Find where the given text appears and provide that cell's center as (x, y) coordinate. 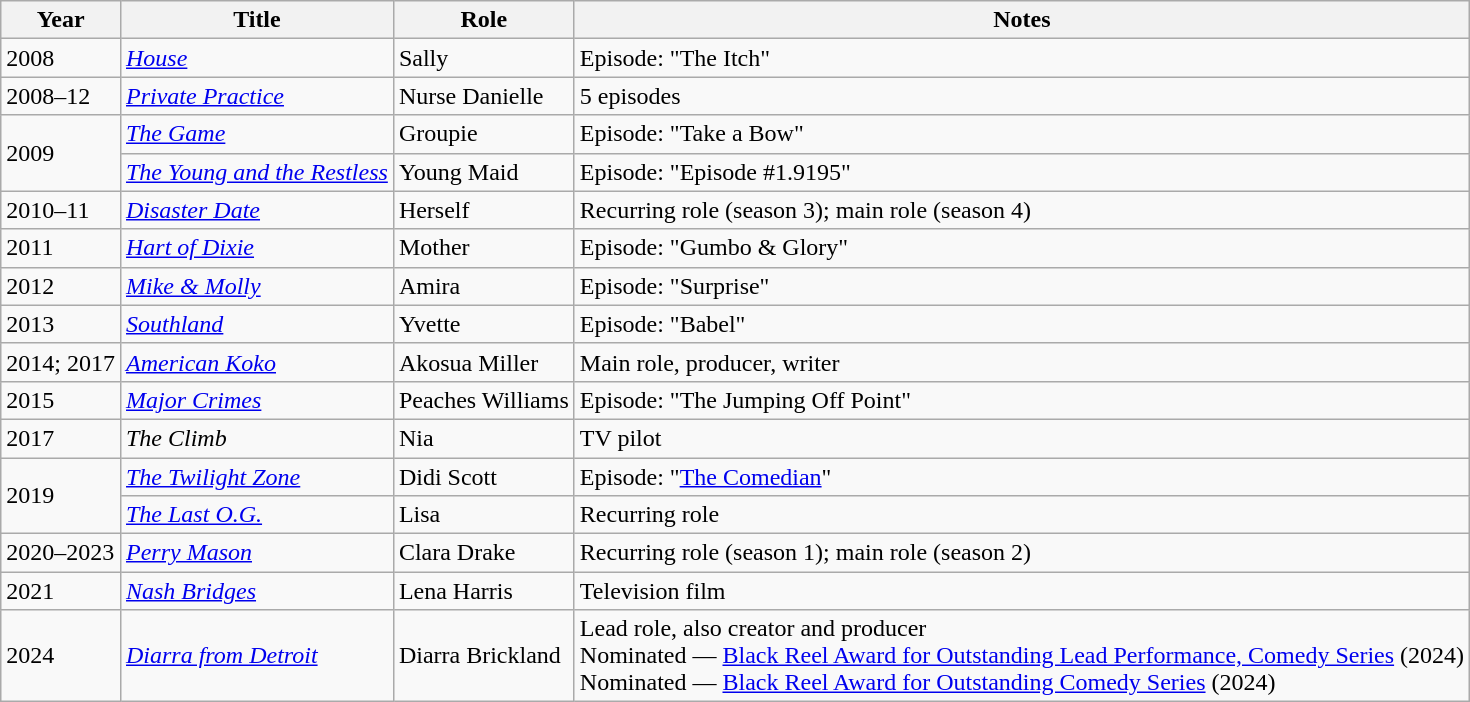
Mother (484, 248)
Nurse Danielle (484, 96)
Lena Harris (484, 591)
Akosua Miller (484, 362)
Amira (484, 286)
2009 (61, 153)
5 episodes (1022, 96)
Television film (1022, 591)
The Twilight Zone (256, 477)
Lisa (484, 515)
American Koko (256, 362)
Clara Drake (484, 553)
Mike & Molly (256, 286)
The Last O.G. (256, 515)
Episode: "The Jumping Off Point" (1022, 400)
2015 (61, 400)
2011 (61, 248)
Episode: "Gumbo & Glory" (1022, 248)
2012 (61, 286)
Herself (484, 210)
Episode: "Surprise" (1022, 286)
Episode: "The Comedian" (1022, 477)
Major Crimes (256, 400)
Perry Mason (256, 553)
Episode: "The Itch" (1022, 58)
Notes (1022, 20)
2019 (61, 496)
Episode: "Episode #1.9195" (1022, 172)
Episode: "Take a Bow" (1022, 134)
TV pilot (1022, 438)
Recurring role (season 3); main role (season 4) (1022, 210)
Episode: "Babel" (1022, 324)
2013 (61, 324)
Southland (256, 324)
Private Practice (256, 96)
Groupie (484, 134)
House (256, 58)
2008 (61, 58)
Recurring role (season 1); main role (season 2) (1022, 553)
Sally (484, 58)
The Climb (256, 438)
Title (256, 20)
The Game (256, 134)
Young Maid (484, 172)
Main role, producer, writer (1022, 362)
Role (484, 20)
Nia (484, 438)
2020–2023 (61, 553)
Hart of Dixie (256, 248)
Yvette (484, 324)
2008–12 (61, 96)
2010–11 (61, 210)
Recurring role (1022, 515)
2014; 2017 (61, 362)
2021 (61, 591)
Disaster Date (256, 210)
2024 (61, 656)
Diarra from Detroit (256, 656)
Didi Scott (484, 477)
Diarra Brickland (484, 656)
2017 (61, 438)
Peaches Williams (484, 400)
Year (61, 20)
Nash Bridges (256, 591)
The Young and the Restless (256, 172)
